Capture the cell that displays the provided text and extract its [x, y] central coordinate. 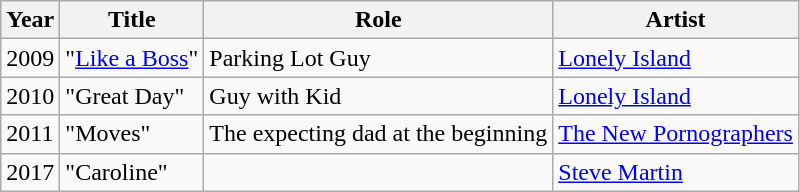
Guy with Kid [378, 96]
2017 [30, 172]
"Caroline" [132, 172]
Title [132, 20]
Artist [676, 20]
2009 [30, 58]
2010 [30, 96]
Steve Martin [676, 172]
"Moves" [132, 134]
2011 [30, 134]
Role [378, 20]
The expecting dad at the beginning [378, 134]
Parking Lot Guy [378, 58]
"Great Day" [132, 96]
The New Pornographers [676, 134]
Year [30, 20]
"Like a Boss" [132, 58]
